Capture the cell that displays the provided text and extract its (x, y) central coordinate. 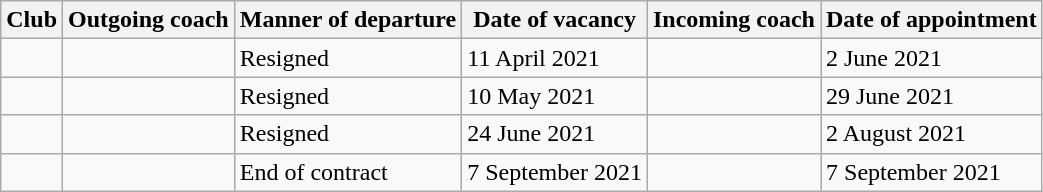
Date of vacancy (555, 20)
Outgoing coach (149, 20)
Club (32, 20)
2 August 2021 (931, 134)
10 May 2021 (555, 96)
Manner of departure (348, 20)
End of contract (348, 172)
2 June 2021 (931, 58)
Date of appointment (931, 20)
Incoming coach (734, 20)
11 April 2021 (555, 58)
24 June 2021 (555, 134)
29 June 2021 (931, 96)
